Return the [X, Y] coordinate for the center point of the cell that contains the specified text.  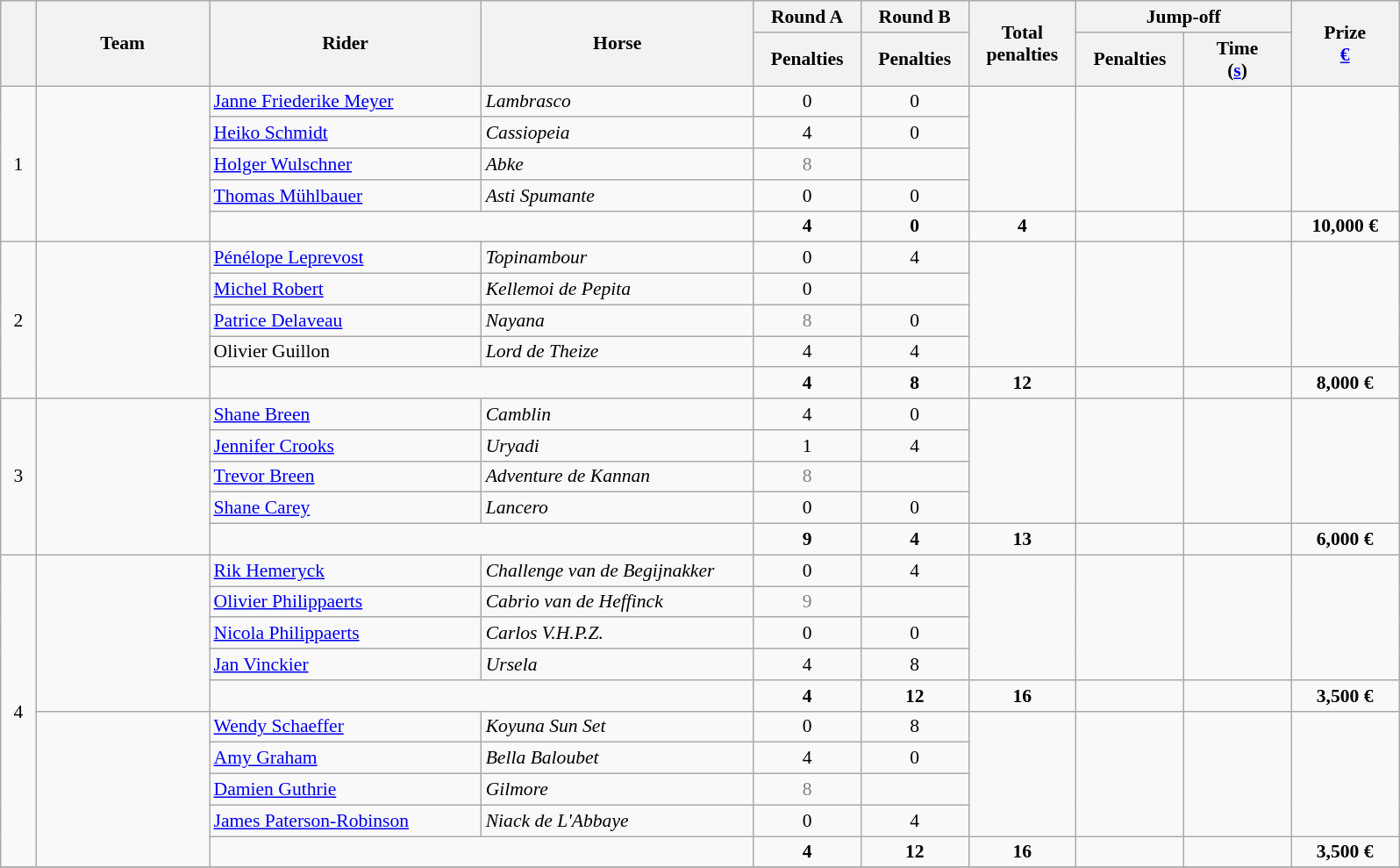
Jump-off [1184, 17]
Lambrasco [618, 102]
Shane Breen [345, 414]
Thomas Mühlbauer [345, 196]
Olivier Philippaerts [345, 602]
Shane Carey [345, 508]
Janne Friederike Meyer [345, 102]
Adventure de Kannan [618, 477]
3 [18, 477]
Niack de L'Abbaye [618, 821]
Trevor Breen [345, 477]
8,000 € [1346, 384]
Jennifer Crooks [345, 446]
Lancero [618, 508]
Horse [618, 44]
Michel Robert [345, 290]
Team [123, 44]
Camblin [618, 414]
Cassiopeia [618, 133]
Topinambour [618, 258]
Ursela [618, 664]
Bella Baloubet [618, 758]
Gilmore [618, 790]
Prize€ [1346, 44]
Round B [914, 17]
Amy Graham [345, 758]
Rik Hemeryck [345, 570]
Damien Guthrie [345, 790]
Abke [618, 164]
10,000 € [1346, 226]
Holger Wulschner [345, 164]
Jan Vinckier [345, 664]
Olivier Guillon [345, 352]
Pénélope Leprevost [345, 258]
Asti Spumante [618, 196]
Total penalties [1023, 44]
Round A [807, 17]
Kellemoi de Pepita [618, 290]
2 [18, 320]
Patrice Delaveau [345, 320]
Rider [345, 44]
Challenge van de Begijnakker [618, 570]
Time(s) [1237, 60]
Wendy Schaeffer [345, 727]
13 [1023, 540]
6,000 € [1346, 540]
Koyuna Sun Set [618, 727]
Nayana [618, 320]
Nicola Philippaerts [345, 634]
Carlos V.H.P.Z. [618, 634]
Heiko Schmidt [345, 133]
Lord de Theize [618, 352]
James Paterson-Robinson [345, 821]
Cabrio van de Heffinck [618, 602]
Uryadi [618, 446]
